Return (x, y) of the center of cell containing provided text 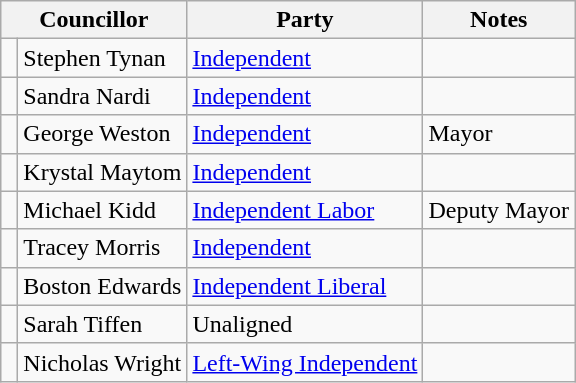
Tracey Morris (102, 248)
Nicholas Wright (102, 362)
Left-Wing Independent (305, 362)
Councillor (94, 20)
Michael Kidd (102, 210)
Mayor (499, 134)
Krystal Maytom (102, 172)
Party (305, 20)
Independent Liberal (305, 286)
Independent Labor (305, 210)
George Weston (102, 134)
Stephen Tynan (102, 58)
Boston Edwards (102, 286)
Sandra Nardi (102, 96)
Unaligned (305, 324)
Notes (499, 20)
Sarah Tiffen (102, 324)
Deputy Mayor (499, 210)
